Locate the cell with the specified text and output its [X, Y] center coordinate. 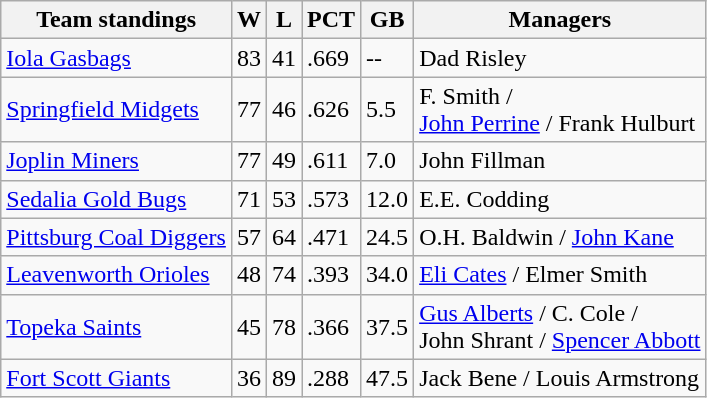
Joplin Miners [116, 161]
Team standings [116, 20]
PCT [332, 20]
E.E. Codding [560, 199]
Dad Risley [560, 58]
Pittsburg Coal Diggers [116, 237]
45 [248, 326]
89 [284, 378]
46 [284, 110]
Topeka Saints [116, 326]
-- [388, 58]
57 [248, 237]
12.0 [388, 199]
41 [284, 58]
78 [284, 326]
.669 [332, 58]
Iola Gasbags [116, 58]
F. Smith / John Perrine / Frank Hulburt [560, 110]
Leavenworth Orioles [116, 275]
47.5 [388, 378]
74 [284, 275]
Gus Alberts / C. Cole / John Shrant / Spencer Abbott [560, 326]
Managers [560, 20]
71 [248, 199]
5.5 [388, 110]
L [284, 20]
64 [284, 237]
34.0 [388, 275]
.626 [332, 110]
.393 [332, 275]
.288 [332, 378]
O.H. Baldwin / John Kane [560, 237]
37.5 [388, 326]
49 [284, 161]
GB [388, 20]
83 [248, 58]
48 [248, 275]
.611 [332, 161]
Springfield Midgets [116, 110]
Jack Bene / Louis Armstrong [560, 378]
.366 [332, 326]
24.5 [388, 237]
W [248, 20]
.471 [332, 237]
Fort Scott Giants [116, 378]
53 [284, 199]
Sedalia Gold Bugs [116, 199]
John Fillman [560, 161]
.573 [332, 199]
36 [248, 378]
7.0 [388, 161]
Eli Cates / Elmer Smith [560, 275]
